Capture the cell that displays the provided text and extract its (x, y) central coordinate. 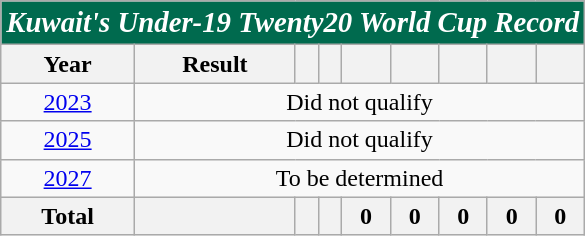
Year (68, 64)
Result (214, 64)
2025 (68, 140)
Total (68, 216)
To be determined (359, 178)
Kuwait's Under-19 Twenty20 World Cup Record (293, 23)
2023 (68, 102)
2027 (68, 178)
